Search for the cell housing the specified text and yield its [X, Y] center coordinate. 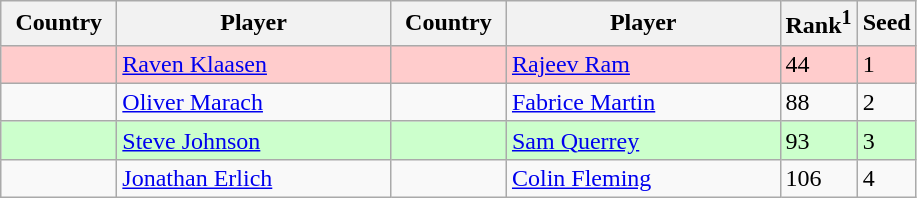
Oliver Marach [254, 102]
Raven Klaasen [254, 64]
Seed [886, 24]
1 [886, 64]
3 [886, 140]
Steve Johnson [254, 140]
Sam Querrey [643, 140]
93 [818, 140]
4 [886, 178]
Fabrice Martin [643, 102]
Jonathan Erlich [254, 178]
Colin Fleming [643, 178]
Rank1 [818, 24]
106 [818, 178]
Rajeev Ram [643, 64]
44 [818, 64]
2 [886, 102]
88 [818, 102]
